Provide the (X, Y) coordinate of the cell's center where the given text is located.  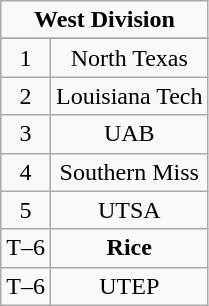
4 (26, 172)
UTSA (129, 210)
2 (26, 96)
1 (26, 58)
3 (26, 134)
UTEP (129, 286)
West Division (104, 20)
UAB (129, 134)
North Texas (129, 58)
Southern Miss (129, 172)
Rice (129, 248)
5 (26, 210)
Louisiana Tech (129, 96)
